Provide the [x, y] coordinate of the cell's center where the given text is located.  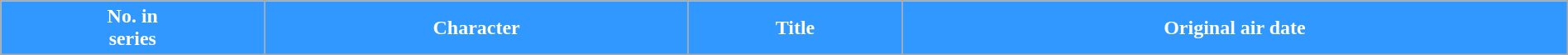
Original air date [1236, 28]
No. inseries [132, 28]
Title [795, 28]
Character [476, 28]
